Output the (X, Y) coordinate of the center of the cell containing the given text.  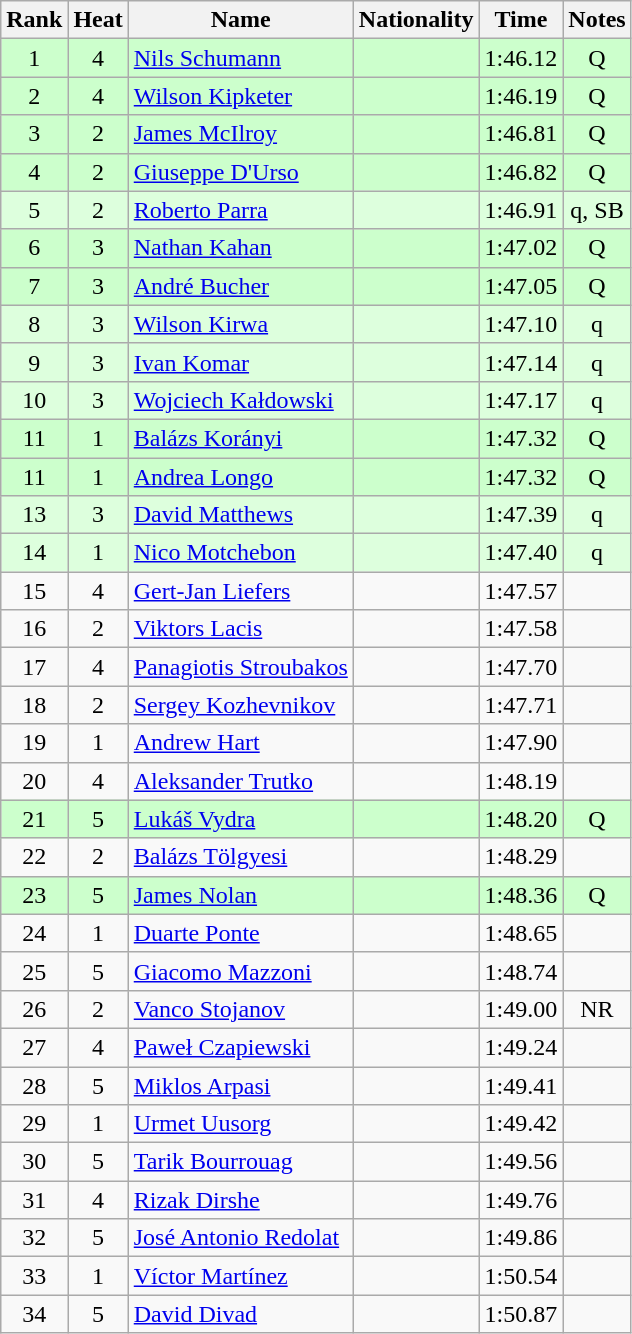
1:47.10 (521, 324)
15 (34, 591)
20 (34, 781)
Miklos Arpasi (240, 1085)
30 (34, 1162)
21 (34, 819)
14 (34, 553)
16 (34, 629)
1:48.36 (521, 895)
Duarte Ponte (240, 933)
Rizak Dirshe (240, 1200)
1:50.87 (521, 1314)
1:49.42 (521, 1124)
1:46.81 (521, 134)
q, SB (597, 210)
1:48.19 (521, 781)
Nils Schumann (240, 58)
Tarik Bourrouag (240, 1162)
José Antonio Redolat (240, 1238)
Ivan Komar (240, 362)
1:47.14 (521, 362)
33 (34, 1276)
Urmet Uusorg (240, 1124)
1:47.40 (521, 553)
1:47.05 (521, 286)
29 (34, 1124)
1:47.02 (521, 248)
Vanco Stojanov (240, 1009)
17 (34, 667)
1:49.76 (521, 1200)
Panagiotis Stroubakos (240, 667)
James Nolan (240, 895)
Nathan Kahan (240, 248)
1:46.82 (521, 172)
22 (34, 857)
1:49.56 (521, 1162)
Balázs Korányi (240, 438)
7 (34, 286)
Giacomo Mazzoni (240, 971)
Notes (597, 20)
Wojciech Kałdowski (240, 400)
8 (34, 324)
1:48.74 (521, 971)
28 (34, 1085)
25 (34, 971)
Name (240, 20)
1:49.41 (521, 1085)
1:48.65 (521, 933)
23 (34, 895)
Time (521, 20)
Víctor Martínez (240, 1276)
1:46.19 (521, 96)
13 (34, 515)
Nationality (416, 20)
David Matthews (240, 515)
1:48.29 (521, 857)
31 (34, 1200)
32 (34, 1238)
1:47.17 (521, 400)
27 (34, 1047)
David Divad (240, 1314)
Lukáš Vydra (240, 819)
Andrew Hart (240, 743)
1:49.86 (521, 1238)
Wilson Kirwa (240, 324)
10 (34, 400)
NR (597, 1009)
Nico Motchebon (240, 553)
1:49.00 (521, 1009)
6 (34, 248)
19 (34, 743)
Giuseppe D'Urso (240, 172)
1:50.54 (521, 1276)
1:46.12 (521, 58)
Balázs Tölgyesi (240, 857)
18 (34, 705)
Heat (98, 20)
Wilson Kipketer (240, 96)
26 (34, 1009)
1:47.39 (521, 515)
1:47.57 (521, 591)
1:47.58 (521, 629)
1:46.91 (521, 210)
Rank (34, 20)
9 (34, 362)
1:47.70 (521, 667)
34 (34, 1314)
Viktors Lacis (240, 629)
Aleksander Trutko (240, 781)
1:49.24 (521, 1047)
Sergey Kozhevnikov (240, 705)
1:47.71 (521, 705)
Roberto Parra (240, 210)
James McIlroy (240, 134)
Paweł Czapiewski (240, 1047)
1:48.20 (521, 819)
24 (34, 933)
Gert-Jan Liefers (240, 591)
1:47.90 (521, 743)
Andrea Longo (240, 477)
André Bucher (240, 286)
